Find where the given text appears and provide that cell's center as [X, Y] coordinate. 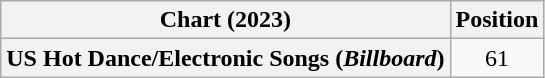
Position [497, 20]
US Hot Dance/Electronic Songs (Billboard) [226, 58]
Chart (2023) [226, 20]
61 [497, 58]
